Scan for the cell matching the given text and deliver its (X, Y) coordinate at center. 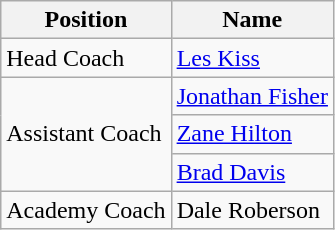
Academy Coach (86, 210)
Head Coach (86, 58)
Position (86, 20)
Jonathan Fisher (252, 96)
Brad Davis (252, 172)
Les Kiss (252, 58)
Assistant Coach (86, 134)
Dale Roberson (252, 210)
Name (252, 20)
Zane Hilton (252, 134)
